For the text-containing cell, return its midpoint in [x, y] coordinate format. 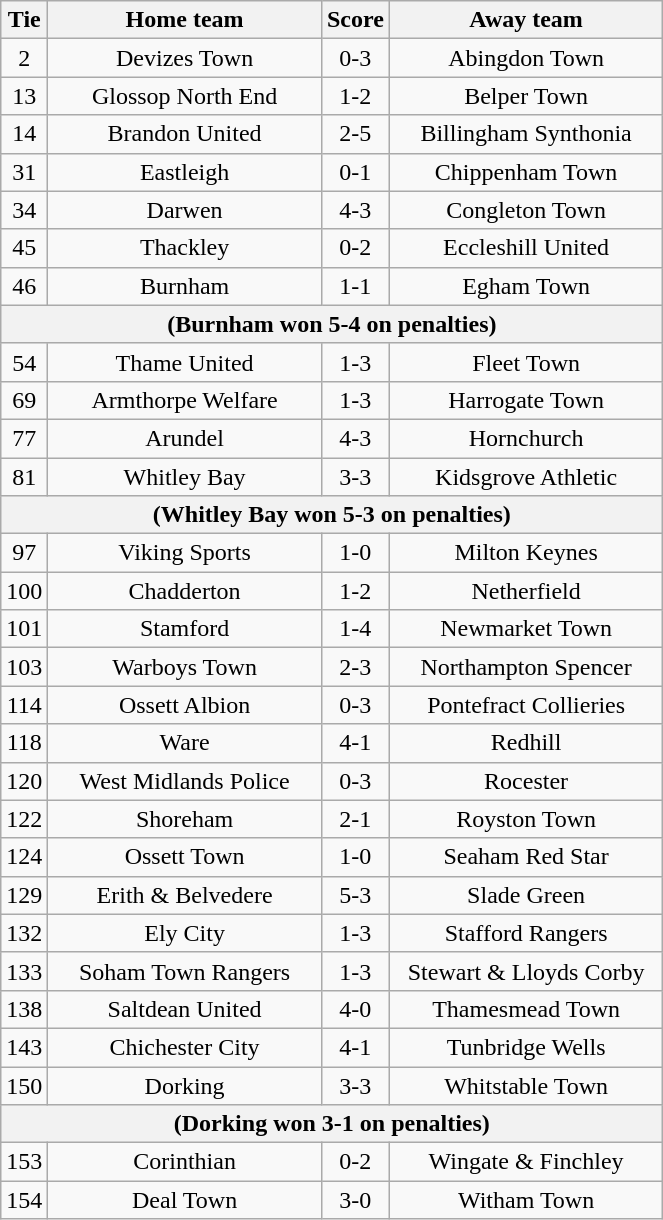
0-1 [355, 172]
Ely City [185, 933]
Seaham Red Star [526, 857]
Ossett Town [185, 857]
Brandon United [185, 134]
Soham Town Rangers [185, 971]
Home team [185, 20]
Stewart & Lloyds Corby [526, 971]
69 [24, 400]
Stafford Rangers [526, 933]
Thamesmead Town [526, 1009]
Stamford [185, 629]
Kidsgrove Athletic [526, 477]
Tunbridge Wells [526, 1047]
West Midlands Police [185, 781]
Eastleigh [185, 172]
Ware [185, 743]
Thackley [185, 248]
77 [24, 438]
Whitstable Town [526, 1085]
153 [24, 1162]
Viking Sports [185, 553]
Milton Keynes [526, 553]
Erith & Belvedere [185, 895]
Warboys Town [185, 667]
Abingdon Town [526, 58]
Armthorpe Welfare [185, 400]
122 [24, 819]
Hornchurch [526, 438]
Slade Green [526, 895]
14 [24, 134]
114 [24, 705]
Witham Town [526, 1200]
(Whitley Bay won 5-3 on penalties) [332, 515]
2-5 [355, 134]
5-3 [355, 895]
Arundel [185, 438]
Glossop North End [185, 96]
154 [24, 1200]
129 [24, 895]
Congleton Town [526, 210]
138 [24, 1009]
97 [24, 553]
Score [355, 20]
Ossett Albion [185, 705]
Fleet Town [526, 362]
132 [24, 933]
Rocester [526, 781]
124 [24, 857]
101 [24, 629]
Northampton Spencer [526, 667]
Pontefract Collieries [526, 705]
(Dorking won 3-1 on penalties) [332, 1124]
Dorking [185, 1085]
81 [24, 477]
118 [24, 743]
Tie [24, 20]
54 [24, 362]
143 [24, 1047]
Devizes Town [185, 58]
Chadderton [185, 591]
Netherfield [526, 591]
Chippenham Town [526, 172]
4-0 [355, 1009]
Whitley Bay [185, 477]
2 [24, 58]
133 [24, 971]
3-0 [355, 1200]
Thame United [185, 362]
Belper Town [526, 96]
Shoreham [185, 819]
2-1 [355, 819]
45 [24, 248]
Wingate & Finchley [526, 1162]
103 [24, 667]
Corinthian [185, 1162]
Away team [526, 20]
150 [24, 1085]
Darwen [185, 210]
(Burnham won 5-4 on penalties) [332, 324]
Royston Town [526, 819]
Egham Town [526, 286]
Newmarket Town [526, 629]
13 [24, 96]
120 [24, 781]
Saltdean United [185, 1009]
2-3 [355, 667]
Harrogate Town [526, 400]
34 [24, 210]
100 [24, 591]
46 [24, 286]
Redhill [526, 743]
31 [24, 172]
Billingham Synthonia [526, 134]
1-1 [355, 286]
Deal Town [185, 1200]
1-4 [355, 629]
Chichester City [185, 1047]
Burnham [185, 286]
Eccleshill United [526, 248]
